Identify which cell holds the provided text, then report its [X, Y] central coordinate. 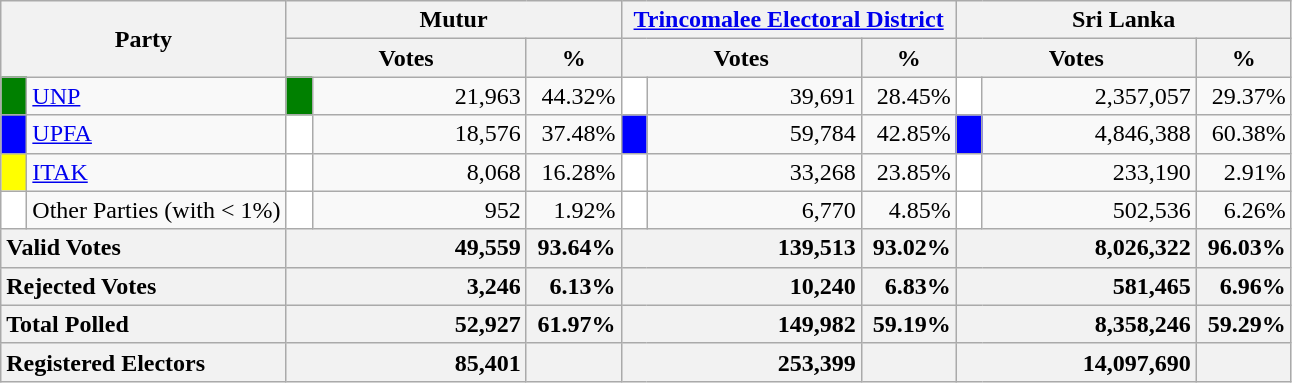
2,357,057 [1089, 96]
8,358,246 [1076, 324]
14,097,690 [1076, 362]
Total Polled [144, 324]
139,513 [741, 248]
59.29% [1244, 324]
UPFA [156, 134]
16.28% [574, 172]
Mutur [454, 20]
2.91% [1244, 172]
59,784 [754, 134]
33,268 [754, 172]
Sri Lanka [1124, 20]
6,770 [754, 210]
Party [144, 39]
49,559 [406, 248]
23.85% [908, 172]
10,240 [741, 286]
6.13% [574, 286]
253,399 [741, 362]
29.37% [1244, 96]
44.32% [574, 96]
233,190 [1089, 172]
4.85% [908, 210]
21,963 [419, 96]
Valid Votes [144, 248]
6.26% [1244, 210]
1.92% [574, 210]
502,536 [1089, 210]
581,465 [1076, 286]
42.85% [908, 134]
93.64% [574, 248]
39,691 [754, 96]
Registered Electors [144, 362]
UNP [156, 96]
Trincomalee Electoral District [788, 20]
18,576 [419, 134]
6.83% [908, 286]
59.19% [908, 324]
60.38% [1244, 134]
37.48% [574, 134]
4,846,388 [1089, 134]
85,401 [406, 362]
28.45% [908, 96]
61.97% [574, 324]
149,982 [741, 324]
52,927 [406, 324]
Other Parties (with < 1%) [156, 210]
952 [419, 210]
ITAK [156, 172]
8,068 [419, 172]
3,246 [406, 286]
8,026,322 [1076, 248]
Rejected Votes [144, 286]
96.03% [1244, 248]
93.02% [908, 248]
6.96% [1244, 286]
